Determine the [x, y] coordinate at the center of the cell enclosing the given text.  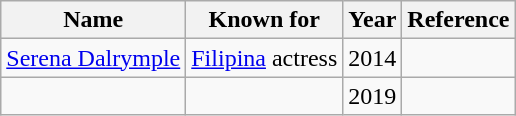
Known for [264, 20]
Serena Dalrymple [94, 58]
Name [94, 20]
2019 [372, 96]
Reference [458, 20]
2014 [372, 58]
Year [372, 20]
Filipina actress [264, 58]
